Capture the cell that displays the provided text and extract its [x, y] central coordinate. 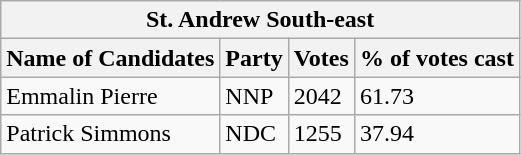
% of votes cast [436, 58]
St. Andrew South-east [260, 20]
Party [254, 58]
Patrick Simmons [110, 134]
61.73 [436, 96]
NNP [254, 96]
1255 [321, 134]
2042 [321, 96]
Emmalin Pierre [110, 96]
NDC [254, 134]
37.94 [436, 134]
Name of Candidates [110, 58]
Votes [321, 58]
